Determine the [X, Y] coordinate at the center of the cell enclosing the given text.  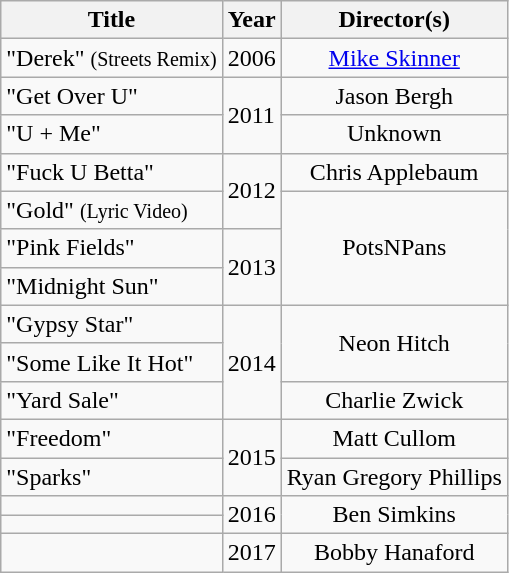
"Get Over U" [112, 96]
Director(s) [394, 20]
2013 [252, 267]
Matt Cullom [394, 438]
Unknown [394, 134]
"Sparks" [112, 477]
"Fuck U Betta" [112, 172]
"U + Me" [112, 134]
Chris Applebaum [394, 172]
Jason Bergh [394, 96]
"Derek" (Streets Remix) [112, 58]
"Gold" (Lyric Video) [112, 210]
Charlie Zwick [394, 400]
Bobby Hanaford [394, 553]
2012 [252, 191]
PotsNPans [394, 248]
Title [112, 20]
Mike Skinner [394, 58]
"Pink Fields" [112, 248]
2011 [252, 115]
2016 [252, 515]
"Gypsy Star" [112, 324]
2006 [252, 58]
Ben Simkins [394, 515]
2015 [252, 457]
Year [252, 20]
"Freedom" [112, 438]
"Midnight Sun" [112, 286]
Neon Hitch [394, 343]
Ryan Gregory Phillips [394, 477]
2017 [252, 553]
"Yard Sale" [112, 400]
"Some Like It Hot" [112, 362]
2014 [252, 362]
